Pinpoint the cell where the given text exists, returning its [x, y] midpoint coordinate. 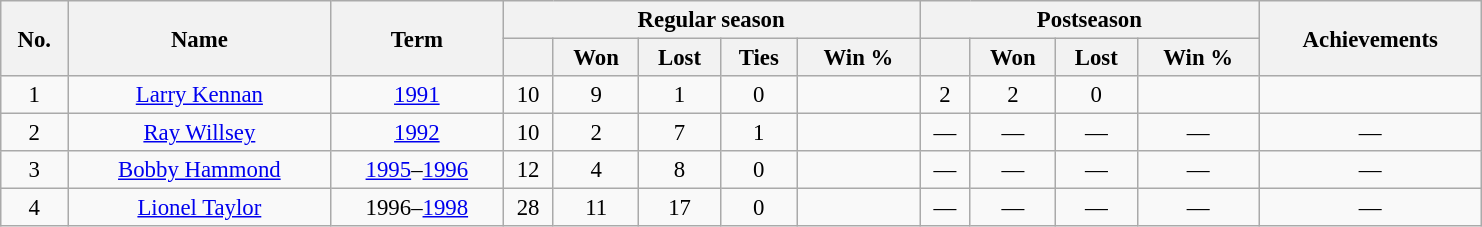
17 [680, 208]
Bobby Hammond [200, 170]
1991 [417, 95]
1992 [417, 133]
7 [680, 133]
Lionel Taylor [200, 208]
8 [680, 170]
Achievements [1370, 38]
12 [528, 170]
Larry Kennan [200, 95]
No. [34, 38]
1995–1996 [417, 170]
Name [200, 38]
Postseason [1090, 20]
Ties [758, 58]
1996–1998 [417, 208]
28 [528, 208]
Term [417, 38]
3 [34, 170]
Ray Willsey [200, 133]
Regular season [712, 20]
11 [596, 208]
9 [596, 95]
